Detect which cell encompasses the target text, then output its (X, Y) center coordinate. 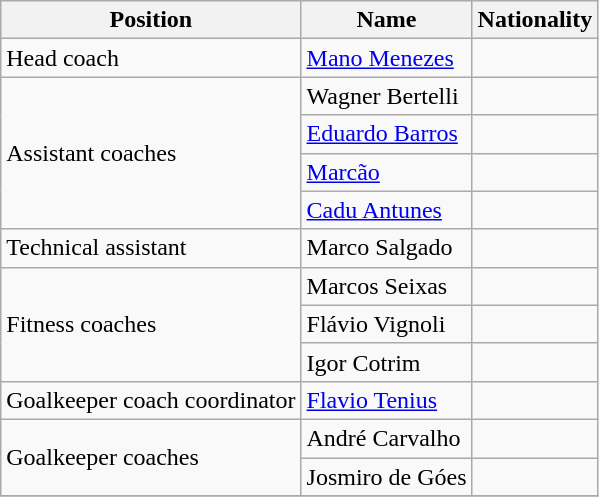
Josmiro de Góes (386, 477)
André Carvalho (386, 438)
Mano Menezes (386, 58)
Igor Cotrim (386, 362)
Position (151, 20)
Marcão (386, 172)
Flávio Vignoli (386, 324)
Wagner Bertelli (386, 96)
Goalkeeper coaches (151, 457)
Flavio Tenius (386, 400)
Cadu Antunes (386, 210)
Fitness coaches (151, 324)
Name (386, 20)
Technical assistant (151, 248)
Goalkeeper coach coordinator (151, 400)
Head coach (151, 58)
Marcos Seixas (386, 286)
Marco Salgado (386, 248)
Assistant coaches (151, 153)
Nationality (535, 20)
Eduardo Barros (386, 134)
